Output the [x, y] coordinate of the center of the cell containing the given text.  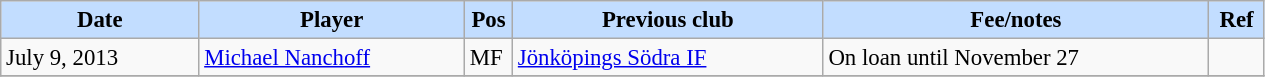
Ref [1237, 20]
Pos [488, 20]
July 9, 2013 [100, 58]
Fee/notes [1016, 20]
Date [100, 20]
Previous club [668, 20]
Jönköpings Södra IF [668, 58]
MF [488, 58]
On loan until November 27 [1016, 58]
Michael Nanchoff [332, 58]
Player [332, 20]
